Capture the cell that displays the provided text and extract its (X, Y) central coordinate. 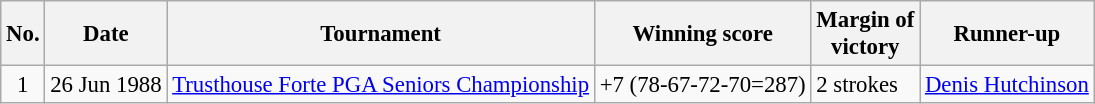
Runner-up (1007, 34)
Date (106, 34)
Margin ofvictory (866, 34)
26 Jun 1988 (106, 85)
Trusthouse Forte PGA Seniors Championship (380, 85)
No. (23, 34)
Denis Hutchinson (1007, 85)
Tournament (380, 34)
Winning score (702, 34)
1 (23, 85)
+7 (78-67-72-70=287) (702, 85)
2 strokes (866, 85)
